Return the (x, y) coordinate for the center point of the cell that contains the specified text.  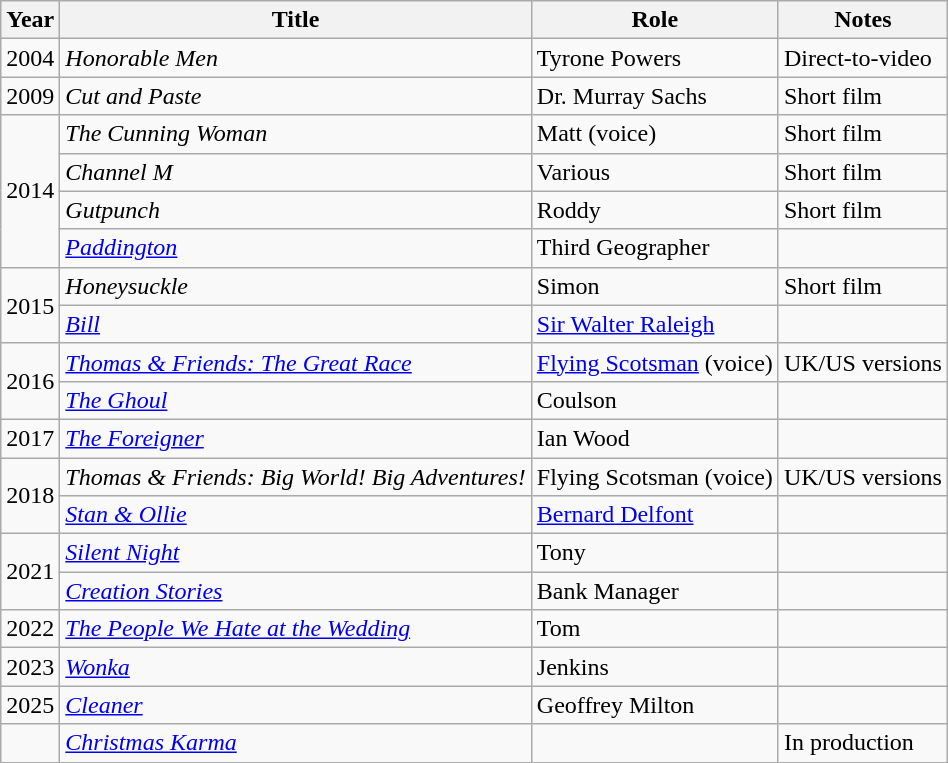
Silent Night (296, 553)
Various (654, 172)
2016 (30, 381)
Thomas & Friends: Big World! Big Adventures! (296, 477)
Creation Stories (296, 591)
Ian Wood (654, 438)
The Foreigner (296, 438)
2022 (30, 629)
Sir Walter Raleigh (654, 324)
2021 (30, 572)
Simon (654, 286)
Third Geographer (654, 248)
Bill (296, 324)
Christmas Karma (296, 743)
Title (296, 20)
2004 (30, 58)
Matt (voice) (654, 134)
Channel M (296, 172)
2017 (30, 438)
Cut and Paste (296, 96)
The Ghoul (296, 400)
Cleaner (296, 705)
Paddington (296, 248)
Dr. Murray Sachs (654, 96)
Tyrone Powers (654, 58)
Tom (654, 629)
Wonka (296, 667)
Geoffrey Milton (654, 705)
Coulson (654, 400)
2018 (30, 496)
Tony (654, 553)
The People We Hate at the Wedding (296, 629)
Direct-to-video (862, 58)
Bernard Delfont (654, 515)
Year (30, 20)
Role (654, 20)
2025 (30, 705)
In production (862, 743)
Honeysuckle (296, 286)
Notes (862, 20)
2023 (30, 667)
2014 (30, 191)
Gutpunch (296, 210)
Jenkins (654, 667)
2015 (30, 305)
Thomas & Friends: The Great Race (296, 362)
The Cunning Woman (296, 134)
Bank Manager (654, 591)
Honorable Men (296, 58)
2009 (30, 96)
Stan & Ollie (296, 515)
Roddy (654, 210)
